Pinpoint the cell where the given text exists, returning its (x, y) midpoint coordinate. 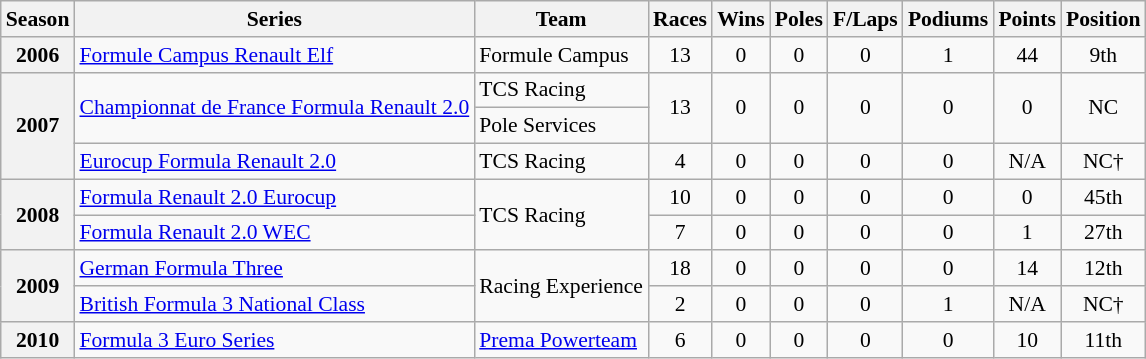
2009 (38, 286)
44 (1027, 55)
Racing Experience (561, 286)
7 (680, 233)
2006 (38, 55)
12th (1103, 269)
Team (561, 19)
British Formula 3 National Class (274, 304)
2010 (38, 340)
Formula Renault 2.0 Eurocup (274, 197)
2 (680, 304)
German Formula Three (274, 269)
Formula 3 Euro Series (274, 340)
45th (1103, 197)
Formule Campus (561, 55)
F/Laps (866, 19)
NC (1103, 108)
Points (1027, 19)
Prema Powerteam (561, 340)
Races (680, 19)
Season (38, 19)
18 (680, 269)
Pole Services (561, 126)
Wins (741, 19)
Series (274, 19)
Podiums (948, 19)
2008 (38, 214)
Formule Campus Renault Elf (274, 55)
14 (1027, 269)
Eurocup Formula Renault 2.0 (274, 162)
Championnat de France Formula Renault 2.0 (274, 108)
9th (1103, 55)
Position (1103, 19)
11th (1103, 340)
2007 (38, 126)
27th (1103, 233)
4 (680, 162)
6 (680, 340)
Poles (799, 19)
Formula Renault 2.0 WEC (274, 233)
